Return [x, y] of the center of cell containing provided text 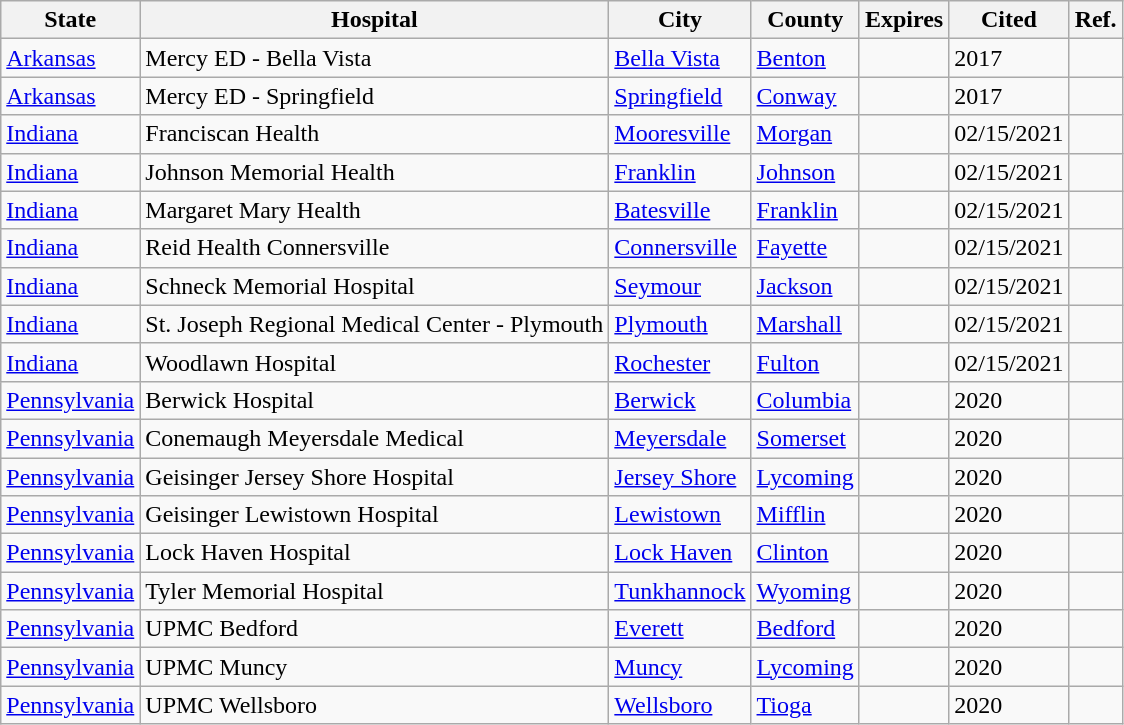
Columbia [805, 400]
Berwick Hospital [374, 400]
Bella Vista [680, 58]
Fulton [805, 362]
Lock Haven Hospital [374, 553]
Bedford [805, 629]
Franciscan Health [374, 134]
Schneck Memorial Hospital [374, 286]
Mercy ED - Bella Vista [374, 58]
City [680, 20]
Plymouth [680, 324]
Benton [805, 58]
Clinton [805, 553]
Lewistown [680, 515]
Batesville [680, 210]
Jersey Shore [680, 477]
Rochester [680, 362]
Tunkhannock [680, 591]
Mifflin [805, 515]
Muncy [680, 667]
Lock Haven [680, 553]
Berwick [680, 400]
UPMC Bedford [374, 629]
Springfield [680, 96]
Woodlawn Hospital [374, 362]
Cited [1009, 20]
Expires [904, 20]
St. Joseph Regional Medical Center - Plymouth [374, 324]
Johnson Memorial Health [374, 172]
Meyersdale [680, 438]
County [805, 20]
Mercy ED - Springfield [374, 96]
Conway [805, 96]
Jackson [805, 286]
Reid Health Connersville [374, 248]
Seymour [680, 286]
Wellsboro [680, 705]
UPMC Muncy [374, 667]
Conemaugh Meyersdale Medical [374, 438]
Wyoming [805, 591]
Mooresville [680, 134]
Somerset [805, 438]
Fayette [805, 248]
Geisinger Jersey Shore Hospital [374, 477]
Connersville [680, 248]
Geisinger Lewistown Hospital [374, 515]
Johnson [805, 172]
Hospital [374, 20]
Margaret Mary Health [374, 210]
Everett [680, 629]
Tioga [805, 705]
Tyler Memorial Hospital [374, 591]
Ref. [1096, 20]
Morgan [805, 134]
Marshall [805, 324]
UPMC Wellsboro [374, 705]
State [70, 20]
